Extract the (x, y) coordinate from the center of the cell holding the provided text.  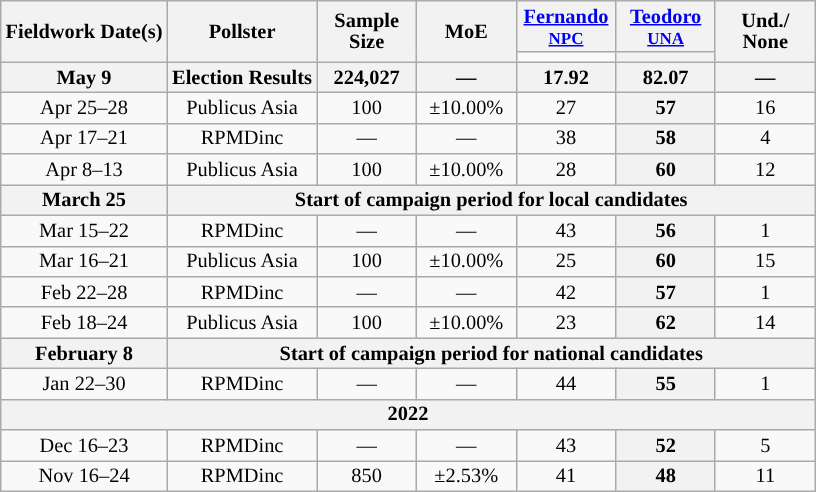
82.07 (666, 78)
224,027 (367, 78)
±2.53% (466, 476)
Nov 16–24 (84, 476)
Election Results (242, 78)
14 (765, 322)
Apr 8–13 (84, 170)
Mar 16–21 (84, 262)
Mar 15–22 (84, 230)
15 (765, 262)
62 (666, 322)
MoE (466, 30)
February 8 (84, 354)
41 (566, 476)
TeodoroUNA (666, 26)
850 (367, 476)
Dec 16–23 (84, 446)
27 (566, 108)
12 (765, 170)
Fieldwork Date(s) (84, 30)
Apr 25–28 (84, 108)
Und./None (765, 30)
Apr 17–21 (84, 138)
Sample Size (367, 30)
58 (666, 138)
28 (566, 170)
Pollster (242, 30)
Jan 22–30 (84, 384)
48 (666, 476)
Feb 18–24 (84, 322)
May 9 (84, 78)
42 (566, 292)
38 (566, 138)
Feb 22–28 (84, 292)
2022 (408, 414)
March 25 (84, 200)
25 (566, 262)
56 (666, 230)
FernandoNPC (566, 26)
52 (666, 446)
23 (566, 322)
5 (765, 446)
11 (765, 476)
16 (765, 108)
Start of campaign period for national candidates (491, 354)
55 (666, 384)
44 (566, 384)
17.92 (566, 78)
Start of campaign period for local candidates (491, 200)
4 (765, 138)
